Extract the [X, Y] coordinate from the center of the cell holding the provided text.  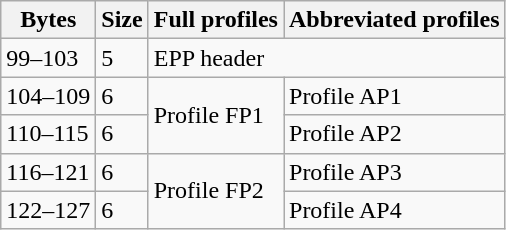
Profile AP2 [395, 134]
Profile AP1 [395, 96]
5 [122, 58]
Profile AP4 [395, 210]
110–115 [48, 134]
Profile FP2 [216, 191]
116–121 [48, 172]
Abbreviated profiles [395, 20]
104–109 [48, 96]
Bytes [48, 20]
99–103 [48, 58]
122–127 [48, 210]
EPP header [326, 58]
Full profiles [216, 20]
Size [122, 20]
Profile AP3 [395, 172]
Profile FP1 [216, 115]
